Scan for the cell matching the given text and deliver its (X, Y) coordinate at center. 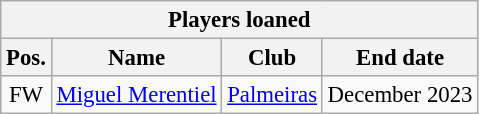
Palmeiras (272, 95)
Pos. (26, 58)
Players loaned (240, 20)
Club (272, 58)
FW (26, 95)
Name (136, 58)
End date (400, 58)
December 2023 (400, 95)
Miguel Merentiel (136, 95)
